From the cell containing the given text, extract its center point as (X, Y) coordinate. 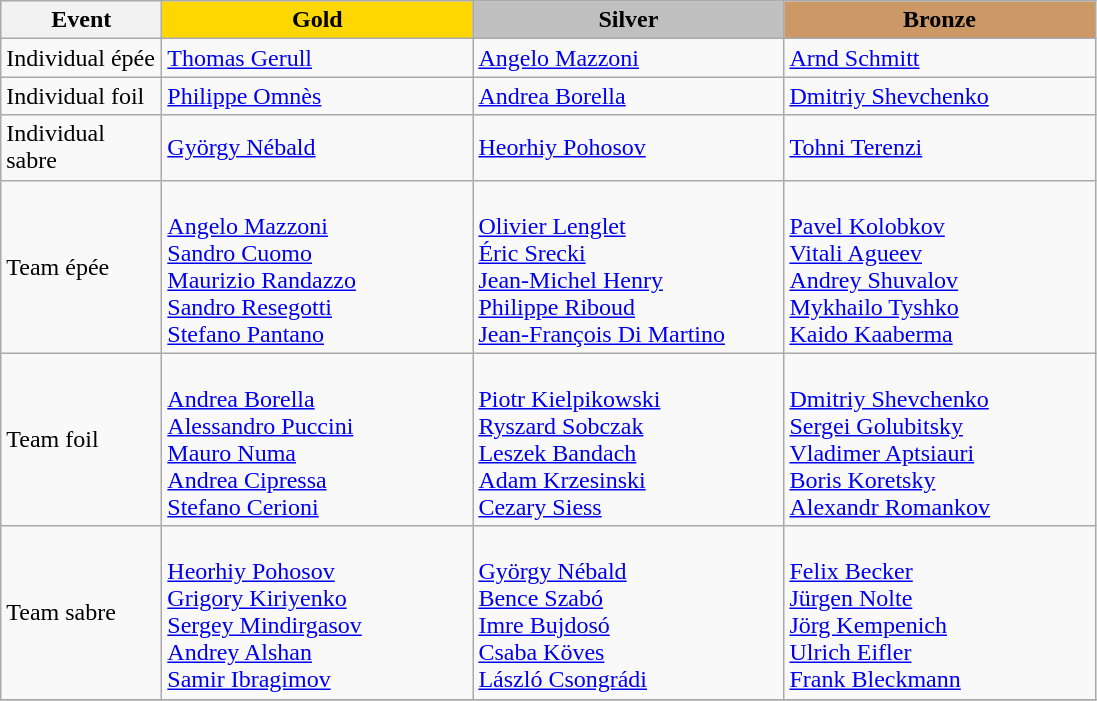
Angelo Mazzoni (628, 58)
Heorhiy Pohosov Grigory Kiriyenko Sergey Mindirgasov Andrey Alshan Samir Ibragimov (318, 612)
Event (82, 20)
Olivier Lenglet Éric Srecki Jean-Michel Henry Philippe Riboud Jean-François Di Martino (628, 266)
Team sabre (82, 612)
Dmitriy Shevchenko Sergei Golubitsky Vladimer Aptsiauri Boris Koretsky Alexandr Romankov (940, 440)
Individual sabre (82, 148)
Thomas Gerull (318, 58)
Dmitriy Shevchenko (940, 96)
Heorhiy Pohosov (628, 148)
Individual épée (82, 58)
Arnd Schmitt (940, 58)
Bronze (940, 20)
Angelo Mazzoni Sandro Cuomo Maurizio Randazzo Sandro Resegotti Stefano Pantano (318, 266)
György Nébald (318, 148)
Pavel Kolobkov Vitali Agueev Andrey Shuvalov Mykhailo Tyshko Kaido Kaaberma (940, 266)
Tohni Terenzi (940, 148)
Andrea Borella (628, 96)
Team épée (82, 266)
Team foil (82, 440)
Felix Becker Jürgen Nolte Jörg Kempenich Ulrich Eifler Frank Bleckmann (940, 612)
Silver (628, 20)
Piotr Kielpikowski Ryszard Sobczak Leszek Bandach Adam Krzesinski Cezary Siess (628, 440)
Andrea Borella Alessandro Puccini Mauro Numa Andrea Cipressa Stefano Cerioni (318, 440)
Philippe Omnès (318, 96)
György Nébald Bence Szabó Imre Bujdosó Csaba Köves László Csongrádi (628, 612)
Gold (318, 20)
Individual foil (82, 96)
